From the cell containing the given text, extract its center point as [x, y] coordinate. 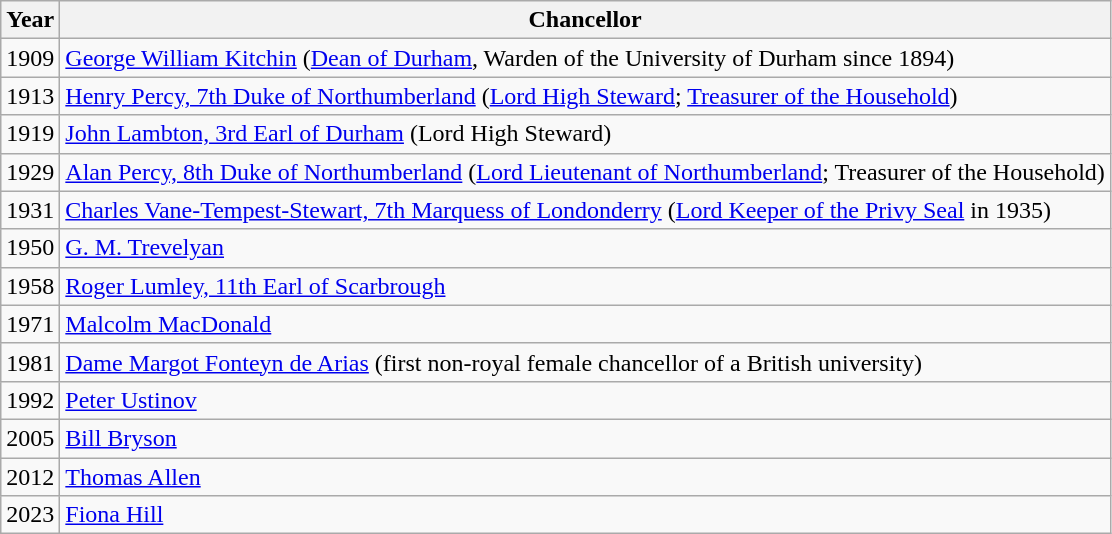
2023 [30, 515]
George William Kitchin (Dean of Durham, Warden of the University of Durham since 1894) [586, 58]
Charles Vane-Tempest-Stewart, 7th Marquess of Londonderry (Lord Keeper of the Privy Seal in 1935) [586, 210]
1919 [30, 134]
John Lambton, 3rd Earl of Durham (Lord High Steward) [586, 134]
Dame Margot Fonteyn de Arias (first non-royal female chancellor of a British university) [586, 362]
Fiona Hill [586, 515]
Thomas Allen [586, 477]
Year [30, 20]
Alan Percy, 8th Duke of Northumberland (Lord Lieutenant of Northumberland; Treasurer of the Household) [586, 172]
1992 [30, 400]
1971 [30, 324]
1931 [30, 210]
1929 [30, 172]
Peter Ustinov [586, 400]
Bill Bryson [586, 438]
1981 [30, 362]
Roger Lumley, 11th Earl of Scarbrough [586, 286]
1958 [30, 286]
1909 [30, 58]
Henry Percy, 7th Duke of Northumberland (Lord High Steward; Treasurer of the Household) [586, 96]
1913 [30, 96]
1950 [30, 248]
Chancellor [586, 20]
G. M. Trevelyan [586, 248]
2005 [30, 438]
Malcolm MacDonald [586, 324]
2012 [30, 477]
